For the text-containing cell, return its midpoint in (x, y) coordinate format. 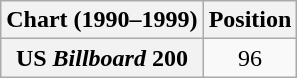
US Billboard 200 (102, 58)
96 (250, 58)
Position (250, 20)
Chart (1990–1999) (102, 20)
